Locate the cell with the specified text and output its [X, Y] center coordinate. 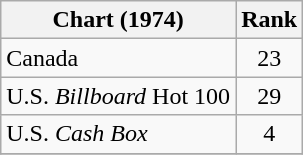
Rank [270, 20]
23 [270, 58]
Canada [118, 58]
29 [270, 96]
Chart (1974) [118, 20]
U.S. Billboard Hot 100 [118, 96]
U.S. Cash Box [118, 134]
4 [270, 134]
